For the text-containing cell, return its midpoint in (X, Y) coordinate format. 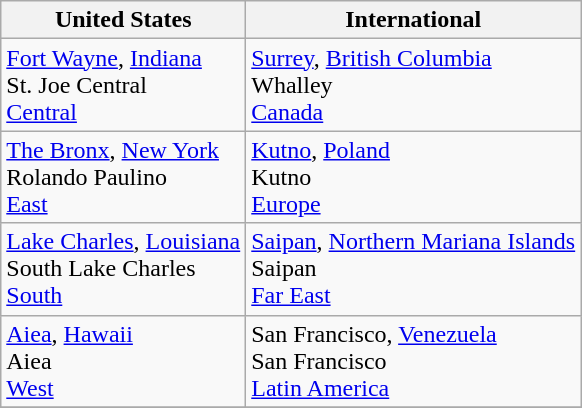
United States (124, 20)
Kutno, PolandKutnoEurope (414, 177)
Saipan, Northern Mariana IslandsSaipanFar East (414, 269)
Surrey, British Columbia WhalleyCanada (414, 85)
Aiea, HawaiiAieaWest (124, 361)
International (414, 20)
The Bronx, New York Rolando Paulino East (124, 177)
Lake Charles, LouisianaSouth Lake CharlesSouth (124, 269)
San Francisco, VenezuelaSan FranciscoLatin America (414, 361)
Fort Wayne, Indiana St. Joe CentralCentral (124, 85)
